Capture the cell that displays the provided text and extract its (X, Y) central coordinate. 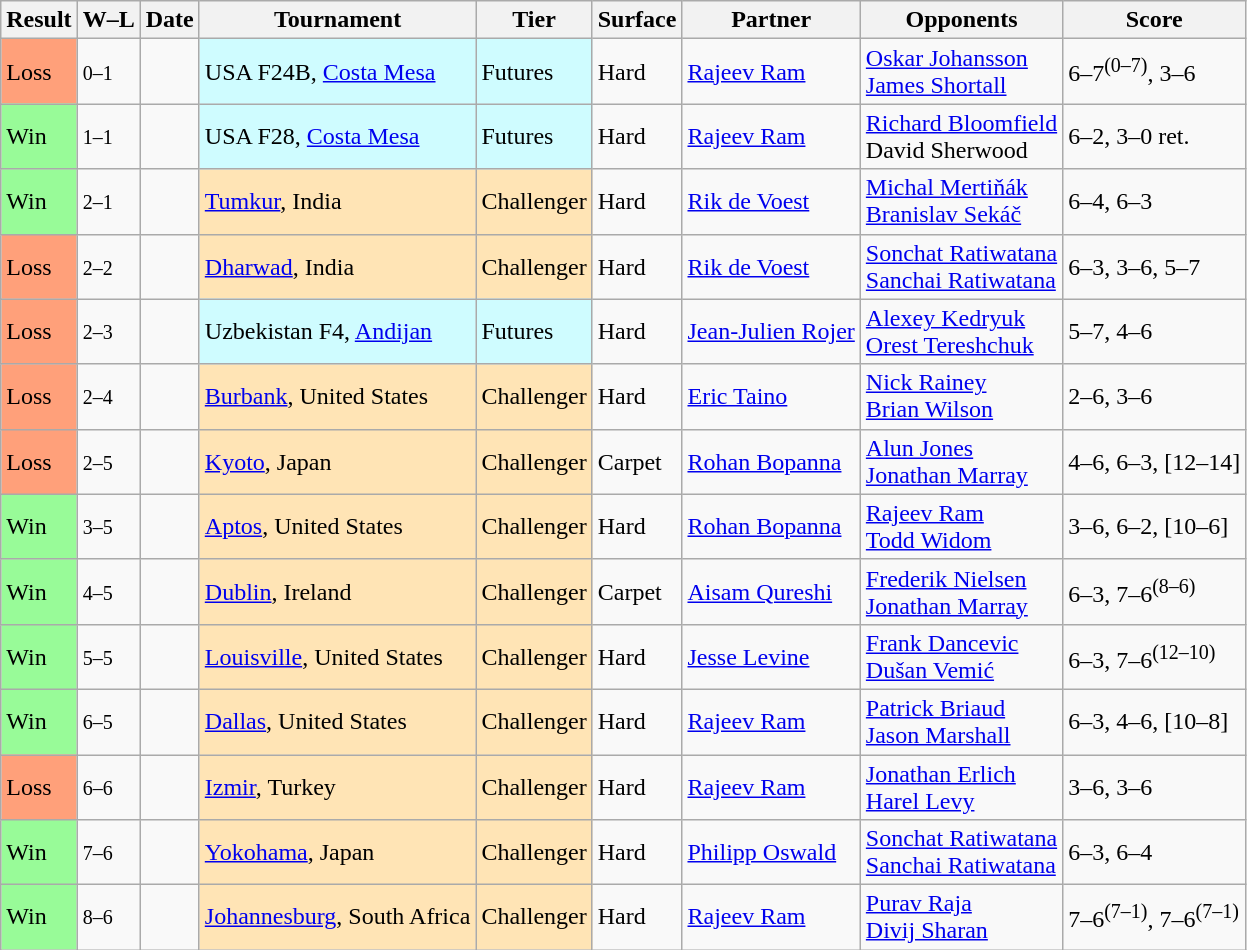
7–6 (108, 852)
Oskar Johansson James Shortall (961, 72)
0–1 (108, 72)
Louisville, United States (338, 656)
Michal Mertiňák Branislav Sekáč (961, 202)
6–2, 3–0 ret. (1154, 136)
Tumkur, India (338, 202)
Tier (534, 20)
Frank Dancevic Dušan Vemić (961, 656)
6–3, 6–4 (1154, 852)
Patrick Briaud Jason Marshall (961, 722)
1–1 (108, 136)
3–6, 3–6 (1154, 786)
8–6 (108, 918)
Aptos, United States (338, 526)
W–L (108, 20)
Jesse Levine (771, 656)
Jonathan Erlich Harel Levy (961, 786)
Eric Taino (771, 396)
Uzbekistan F4, Andijan (338, 332)
6–5 (108, 722)
2–2 (108, 266)
Alexey Kedryuk Orest Tereshchuk (961, 332)
Nick Rainey Brian Wilson (961, 396)
Surface (637, 20)
Purav Raja Divij Sharan (961, 918)
Alun Jones Jonathan Marray (961, 462)
Date (170, 20)
Izmir, Turkey (338, 786)
Johannesburg, South Africa (338, 918)
4–6, 6–3, [12–14] (1154, 462)
7–6(7–1), 7–6(7–1) (1154, 918)
2–3 (108, 332)
Jean-Julien Rojer (771, 332)
Yokohama, Japan (338, 852)
Partner (771, 20)
6–3, 3–6, 5–7 (1154, 266)
Dharwad, India (338, 266)
2–5 (108, 462)
6–3, 7–6(12–10) (1154, 656)
Rajeev Ram Todd Widom (961, 526)
5–7, 4–6 (1154, 332)
Dublin, Ireland (338, 592)
6–7(0–7), 3–6 (1154, 72)
Dallas, United States (338, 722)
2–4 (108, 396)
Aisam Qureshi (771, 592)
Result (39, 20)
Frederik Nielsen Jonathan Marray (961, 592)
6–3, 7–6(8–6) (1154, 592)
USA F24B, Costa Mesa (338, 72)
6–3, 4–6, [10–8] (1154, 722)
3–5 (108, 526)
Richard Bloomfield David Sherwood (961, 136)
5–5 (108, 656)
Opponents (961, 20)
Philipp Oswald (771, 852)
2–6, 3–6 (1154, 396)
3–6, 6–2, [10–6] (1154, 526)
6–4, 6–3 (1154, 202)
6–6 (108, 786)
Kyoto, Japan (338, 462)
2–1 (108, 202)
Tournament (338, 20)
USA F28, Costa Mesa (338, 136)
4–5 (108, 592)
Burbank, United States (338, 396)
Score (1154, 20)
